Return (x, y) of the center of cell containing provided text 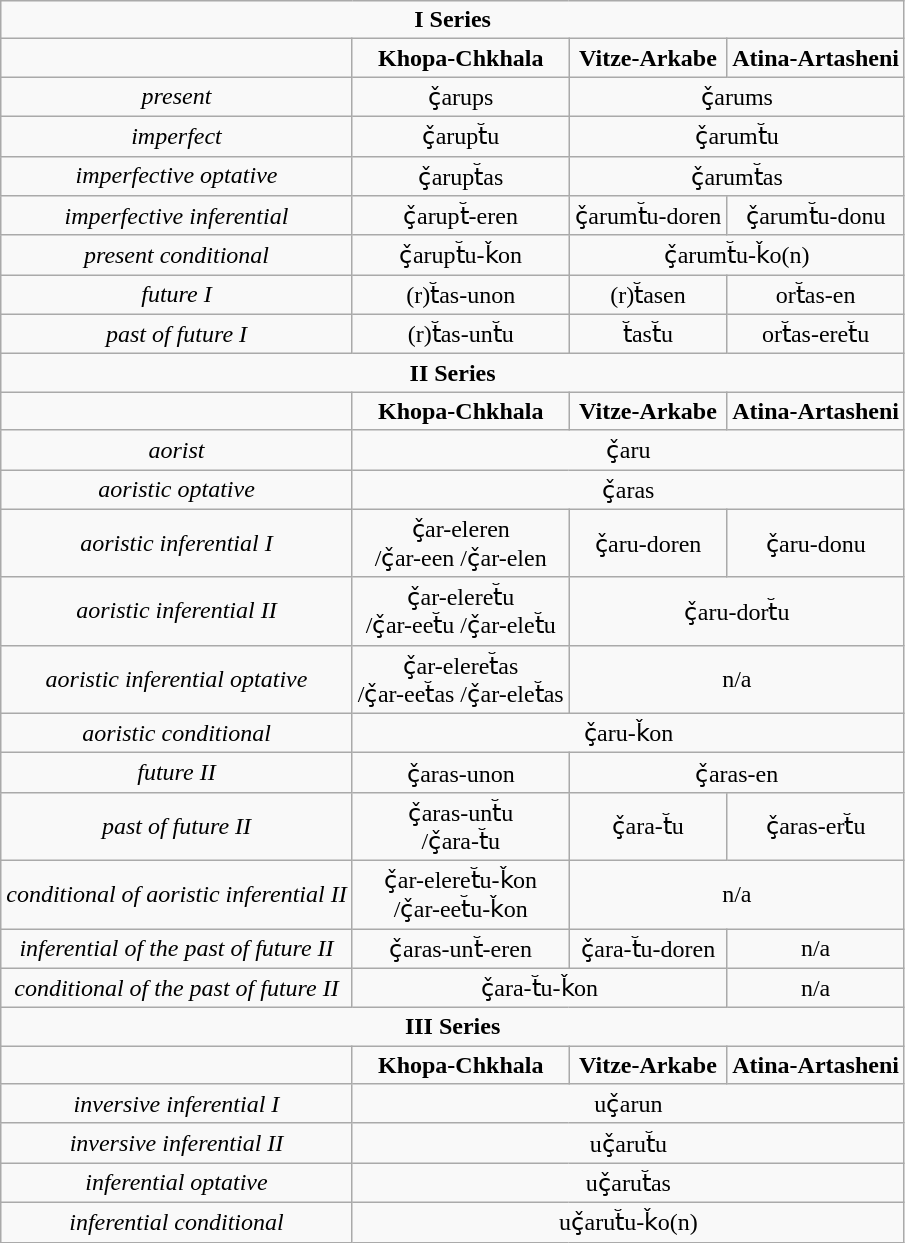
ç̌ar-eleret̆u/ç̌ar-eet̆u /ç̌ar-elet̆u (460, 611)
ç̌aras-unt̆-eren (460, 948)
II Series (453, 373)
present conditional (176, 255)
ort̆as-en (816, 295)
ç̌arupt̆u-ǩon (460, 255)
ç̌aras-en (736, 773)
conditional of aoristic inferential II (176, 894)
ç̌arumt̆u-doren (648, 216)
t̆ast̆u (648, 334)
conditional of the past of future II (176, 988)
aorist (176, 450)
inferential conditional (176, 1222)
imperfective inferential (176, 216)
future I (176, 295)
(r)t̆asen (648, 295)
ç̌arums (736, 97)
ç̌ar-eleret̆u-ǩon/ç̌ar-eet̆u-ǩon (460, 894)
inversive inferential I (176, 1104)
ç̌aru-dort̆u (736, 611)
ç̌arumt̆u-ǩo(n) (736, 255)
ç̌aru-doren (648, 543)
present (176, 97)
inversive inferential II (176, 1143)
ç̌aras (628, 490)
aoristic inferential I (176, 543)
aoristic inferential II (176, 611)
imperfect (176, 136)
ç̌arupt̆u (460, 136)
(r)t̆as-unt̆u (460, 334)
uç̌arut̆as (628, 1183)
ç̌aras-ert̆u (816, 826)
uç̌arut̆u-ǩo(n) (628, 1222)
inferential of the past of future II (176, 948)
ç̌aru-ǩon (628, 733)
uç̌arut̆u (628, 1143)
ç̌arupt̆as (460, 176)
ç̌arumt̆u-donu (816, 216)
inferential optative (176, 1183)
aoristic conditional (176, 733)
ç̌ara-t̆u (648, 826)
imperfective optative (176, 176)
(r)t̆as-unon (460, 295)
III Series (453, 1027)
ort̆as-eret̆u (816, 334)
future II (176, 773)
uç̌arun (628, 1104)
ç̌arups (460, 97)
ç̌arumt̆u (736, 136)
ç̌arupt̆-eren (460, 216)
ç̌arumt̆as (736, 176)
aoristic inferential optative (176, 679)
ç̌ar-eleren/ç̌ar-een /ç̌ar-elen (460, 543)
past of future II (176, 826)
ç̌aras-unt̆u/ç̌ara-t̆u (460, 826)
past of future I (176, 334)
ç̌aru (628, 450)
ç̌ar-eleret̆as/ç̌ar-eet̆as /ç̌ar-elet̆as (460, 679)
ç̌aru-donu (816, 543)
ç̌aras-unon (460, 773)
ç̌ara-t̆u-ǩon (540, 988)
aoristic optative (176, 490)
I Series (453, 20)
ç̌ara-t̆u-doren (648, 948)
